Output the (x, y) coordinate of the center of the cell containing the given text.  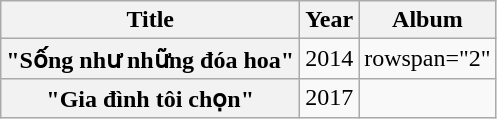
Year (330, 20)
2017 (330, 98)
2014 (330, 59)
Title (150, 20)
"Gia đình tôi chọn" (150, 98)
rowspan="2" (428, 59)
"Sống như những đóa hoa" (150, 59)
Album (428, 20)
